Return [X, Y] of the center of cell containing provided text 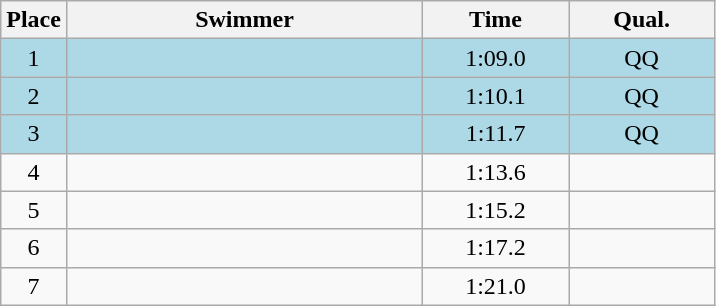
Qual. [642, 20]
1:13.6 [496, 172]
1:09.0 [496, 58]
5 [34, 210]
6 [34, 248]
1:11.7 [496, 134]
4 [34, 172]
7 [34, 286]
1 [34, 58]
1:10.1 [496, 96]
1:21.0 [496, 286]
Swimmer [244, 20]
Place [34, 20]
Time [496, 20]
3 [34, 134]
1:17.2 [496, 248]
1:15.2 [496, 210]
2 [34, 96]
